Output the [X, Y] coordinate of the center of the cell containing the given text.  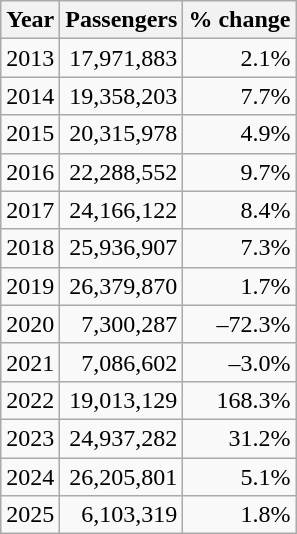
2019 [30, 286]
% change [240, 20]
2015 [30, 134]
19,013,129 [122, 400]
2013 [30, 58]
168.3% [240, 400]
20,315,978 [122, 134]
2020 [30, 324]
1.7% [240, 286]
9.7% [240, 172]
24,166,122 [122, 210]
4.9% [240, 134]
2022 [30, 400]
2014 [30, 96]
2016 [30, 172]
2023 [30, 438]
31.2% [240, 438]
17,971,883 [122, 58]
6,103,319 [122, 515]
2025 [30, 515]
19,358,203 [122, 96]
1.8% [240, 515]
22,288,552 [122, 172]
7,086,602 [122, 362]
Passengers [122, 20]
8.4% [240, 210]
2017 [30, 210]
26,379,870 [122, 286]
7.7% [240, 96]
–72.3% [240, 324]
2018 [30, 248]
2.1% [240, 58]
25,936,907 [122, 248]
2021 [30, 362]
7,300,287 [122, 324]
7.3% [240, 248]
–3.0% [240, 362]
26,205,801 [122, 477]
Year [30, 20]
24,937,282 [122, 438]
5.1% [240, 477]
2024 [30, 477]
